Output the (X, Y) coordinate of the center of the cell containing the given text.  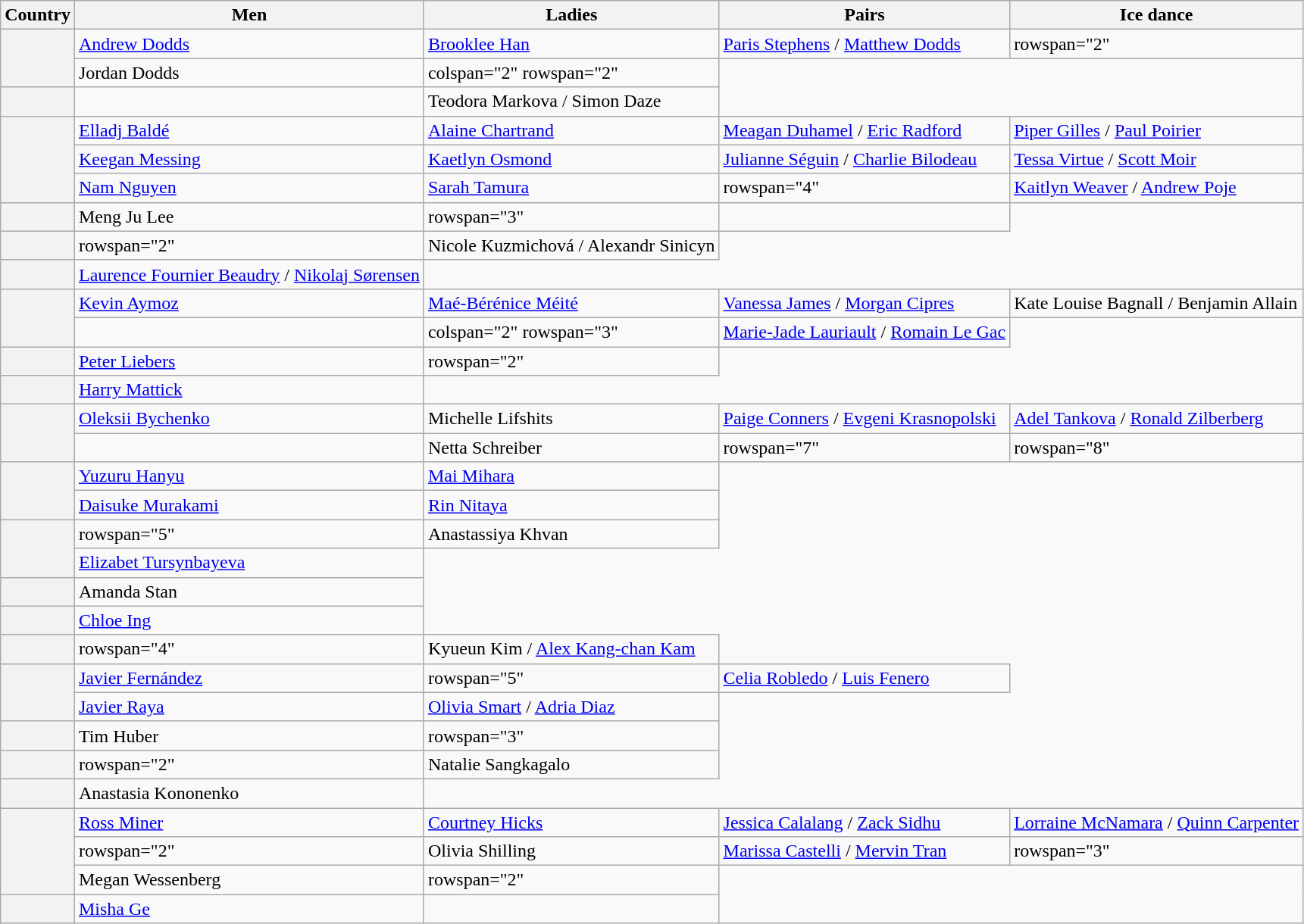
Sarah Tamura (571, 188)
Julianne Séguin / Charlie Bilodeau (865, 159)
Ice dance (1156, 15)
Paige Conners / Evgeni Krasnopolski (865, 419)
Netta Schreiber (571, 448)
Nicole Kuzmichová / Alexandr Sinicyn (571, 245)
Country (38, 15)
Misha Ge (249, 909)
Jessica Calalang / Zack Sidhu (865, 822)
Kaitlyn Weaver / Andrew Poje (1156, 188)
Megan Wessenberg (249, 880)
Teodora Markova / Simon Daze (571, 101)
Laurence Fournier Beaudry / Nikolaj Sørensen (249, 274)
Kyueun Kim / Alex Kang-chan Kam (571, 649)
Olivia Shilling (571, 851)
Harry Mattick (249, 390)
Alaine Chartrand (571, 130)
Javier Fernández (249, 678)
Tessa Virtue / Scott Moir (1156, 159)
Marie-Jade Lauriault / Romain Le Gac (865, 332)
Meagan Duhamel / Eric Radford (865, 130)
Elladj Baldé (249, 130)
Men (249, 15)
Tim Huber (249, 735)
Ross Miner (249, 822)
Vanessa James / Morgan Cipres (865, 303)
Paris Stephens / Matthew Dodds (865, 44)
Jordan Dodds (249, 73)
Daisuke Murakami (249, 505)
Lorraine McNamara / Quinn Carpenter (1156, 822)
Amanda Stan (249, 592)
Marissa Castelli / Mervin Tran (865, 851)
Mai Mihara (571, 476)
Anastasia Kononenko (249, 793)
Natalie Sangkagalo (571, 764)
Brooklee Han (571, 44)
Elizabet Tursynbayeva (249, 563)
colspan="2" rowspan="2" (571, 73)
colspan="2" rowspan="3" (571, 332)
Meng Ju Lee (249, 217)
Anastassiya Khvan (571, 534)
Olivia Smart / Adria Diaz (571, 707)
Pairs (865, 15)
Peter Liebers (249, 361)
Adel Tankova / Ronald Zilberberg (1156, 419)
Chloe Ing (249, 620)
Andrew Dodds (249, 44)
Piper Gilles / Paul Poirier (1156, 130)
Rin Nitaya (571, 505)
Kevin Aymoz (249, 303)
Yuzuru Hanyu (249, 476)
rowspan="8" (1156, 448)
Ladies (571, 15)
Courtney Hicks (571, 822)
Maé-Bérénice Méité (571, 303)
Javier Raya (249, 707)
Kaetlyn Osmond (571, 159)
Celia Robledo / Luis Fenero (865, 678)
Nam Nguyen (249, 188)
Oleksii Bychenko (249, 419)
rowspan="7" (865, 448)
Kate Louise Bagnall / Benjamin Allain (1156, 303)
Michelle Lifshits (571, 419)
Keegan Messing (249, 159)
